Find where the given text appears and provide that cell's center as (X, Y) coordinate. 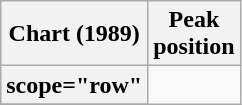
scope="row" (74, 85)
Peakposition (194, 34)
Chart (1989) (74, 34)
